Output the [x, y] coordinate of the center of the cell containing the given text.  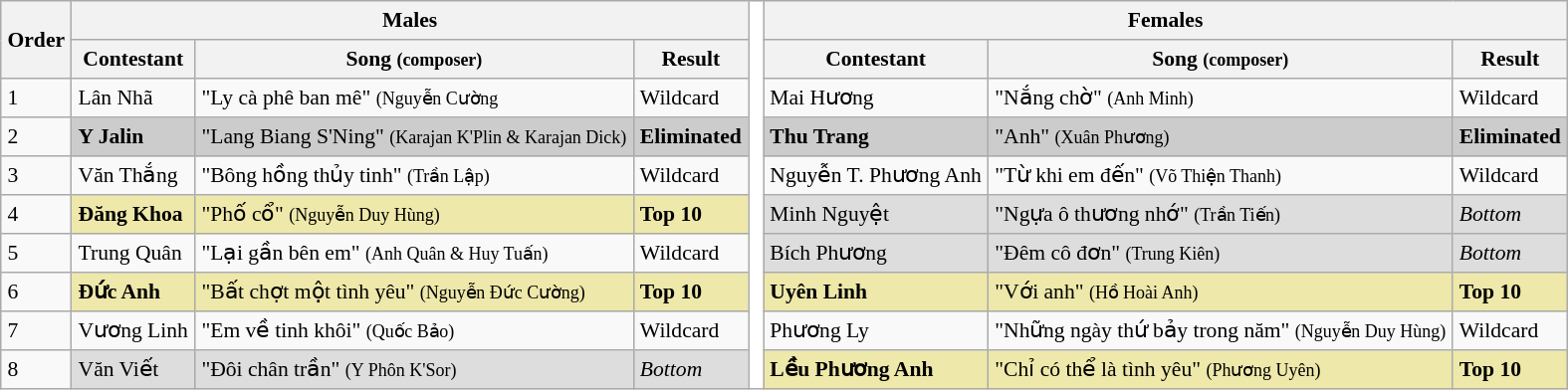
"Đôi chân trần" (Y Phôn K'Sor) [414, 370]
Uyên Linh [876, 292]
Lều Phương Anh [876, 370]
"Ly cà phê ban mê" (Nguyễn Cường [414, 97]
Trung Quân [133, 253]
Nguyễn T. Phương Anh [876, 175]
Văn Thắng [133, 175]
Vương Linh [133, 330]
Lân Nhã [133, 97]
"Em về tinh khôi" (Quốc Bảo) [414, 330]
Thu Trang [876, 137]
Females [1166, 20]
"Chỉ có thể là tình yêu" (Phương Uyên) [1221, 370]
Mai Hương [876, 97]
"Ngựa ô thương nhớ" (Trần Tiến) [1221, 215]
"Nắng chờ" (Anh Minh) [1221, 97]
"Lang Biang S'Ning" (Karajan K'Plin & Karajan Dick) [414, 137]
7 [36, 330]
Bích Phương [876, 253]
2 [36, 137]
Đức Anh [133, 292]
Males [410, 20]
"Bất chợt một tình yêu" (Nguyễn Đức Cường) [414, 292]
5 [36, 253]
1 [36, 97]
"Với anh" (Hồ Hoài Anh) [1221, 292]
"Đêm cô đơn" (Trung Kiên) [1221, 253]
8 [36, 370]
Đăng Khoa [133, 215]
"Lại gần bên em" (Anh Quân & Huy Tuấn) [414, 253]
6 [36, 292]
Phương Ly [876, 330]
"Bông hồng thủy tinh" (Trần Lập) [414, 175]
3 [36, 175]
Văn Viết [133, 370]
"Anh" (Xuân Phương) [1221, 137]
"Phố cổ" (Nguyễn Duy Hùng) [414, 215]
4 [36, 215]
"Những ngày thứ bảy trong năm" (Nguyễn Duy Hùng) [1221, 330]
Minh Nguyệt [876, 215]
Order [36, 40]
"Từ khi em đến" (Võ Thiện Thanh) [1221, 175]
Y Jalin [133, 137]
